Extract the (x, y) coordinate from the center of the cell holding the provided text.  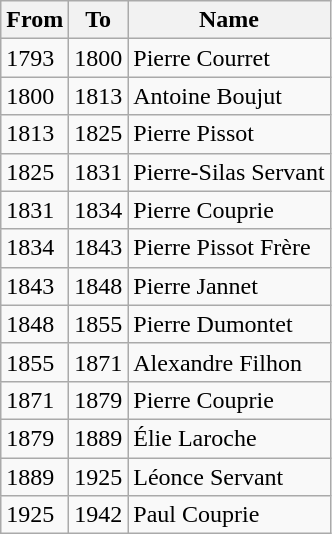
Pierre Dumontet (229, 324)
Alexandre Filhon (229, 362)
Élie Laroche (229, 438)
Name (229, 20)
Paul Couprie (229, 515)
Pierre-Silas Servant (229, 172)
Pierre Pissot (229, 134)
1942 (98, 515)
Antoine Boujut (229, 96)
Pierre Courret (229, 58)
1793 (35, 58)
Pierre Pissot Frère (229, 248)
Léonce Servant (229, 477)
From (35, 20)
To (98, 20)
Pierre Jannet (229, 286)
